Output the (x, y) coordinate of the center of the cell containing the given text.  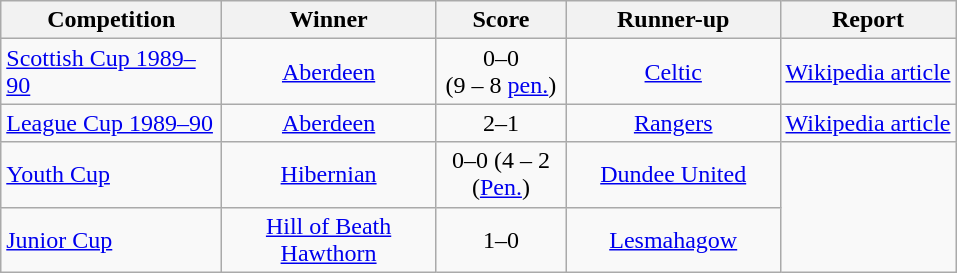
Dundee United (673, 174)
Lesmahagow (673, 240)
Score (500, 20)
Hill of Beath Hawthorn (329, 240)
Youth Cup (112, 174)
Winner (329, 20)
Rangers (673, 123)
Celtic (673, 72)
League Cup 1989–90 (112, 123)
Runner-up (673, 20)
Competition (112, 20)
Hibernian (329, 174)
2–1 (500, 123)
Scottish Cup 1989–90 (112, 72)
0–0 (4 – 2 (Pen.) (500, 174)
Report (868, 20)
Junior Cup (112, 240)
0–0 (9 – 8 pen.) (500, 72)
1–0 (500, 240)
